Identify which cell holds the provided text, then report its (x, y) central coordinate. 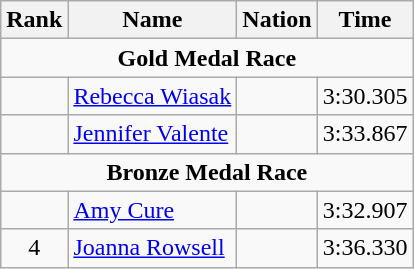
Gold Medal Race (207, 58)
Rank (34, 20)
3:30.305 (365, 96)
Amy Cure (152, 210)
Time (365, 20)
3:33.867 (365, 134)
Joanna Rowsell (152, 248)
Rebecca Wiasak (152, 96)
Nation (277, 20)
Bronze Medal Race (207, 172)
4 (34, 248)
3:36.330 (365, 248)
Name (152, 20)
3:32.907 (365, 210)
Jennifer Valente (152, 134)
